Detect which cell encompasses the target text, then output its [X, Y] center coordinate. 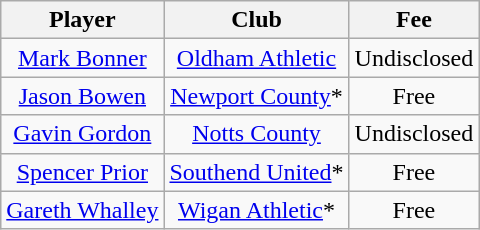
Gareth Whalley [82, 210]
Mark Bonner [82, 58]
Notts County [256, 134]
Wigan Athletic* [256, 210]
Southend United* [256, 172]
Player [82, 20]
Spencer Prior [82, 172]
Gavin Gordon [82, 134]
Jason Bowen [82, 96]
Oldham Athletic [256, 58]
Fee [414, 20]
Newport County* [256, 96]
Club [256, 20]
